Locate the cell with the specified text and output its [x, y] center coordinate. 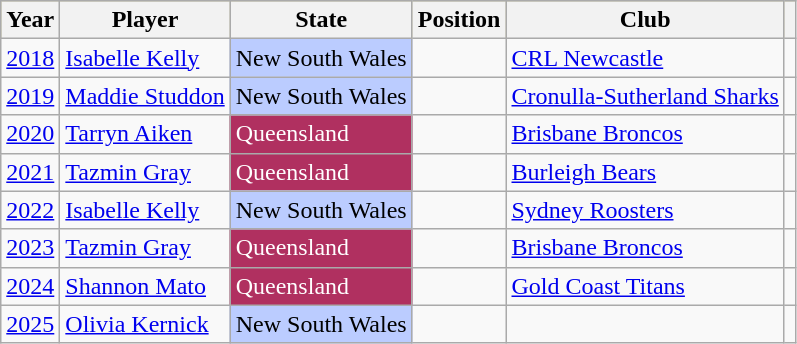
2025 [30, 324]
Burleigh Bears [645, 172]
Shannon Mato [145, 286]
Olivia Kernick [145, 324]
2022 [30, 210]
2019 [30, 96]
Player [145, 20]
Tarryn Aiken [145, 134]
2024 [30, 286]
2023 [30, 248]
Year [30, 20]
Position [459, 20]
Cronulla-Sutherland Sharks [645, 96]
2018 [30, 58]
2021 [30, 172]
State [321, 20]
CRL Newcastle [645, 58]
2020 [30, 134]
Club [645, 20]
Maddie Studdon [145, 96]
Gold Coast Titans [645, 286]
Sydney Roosters [645, 210]
